Scan for the cell matching the given text and deliver its [X, Y] coordinate at center. 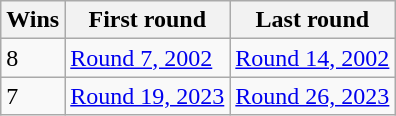
Last round [312, 20]
First round [148, 20]
Round 14, 2002 [312, 58]
Round 19, 2023 [148, 96]
Round 26, 2023 [312, 96]
Round 7, 2002 [148, 58]
7 [33, 96]
Wins [33, 20]
8 [33, 58]
